Provide the (X, Y) coordinate of the cell's center where the given text is located.  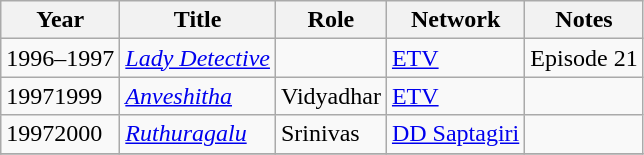
19972000 (60, 134)
Lady Detective (198, 58)
Title (198, 20)
Network (455, 20)
Vidyadhar (330, 96)
Episode 21 (584, 58)
19971999 (60, 96)
Notes (584, 20)
Srinivas (330, 134)
Year (60, 20)
1996–1997 (60, 58)
Ruthuragalu (198, 134)
Role (330, 20)
DD Saptagiri (455, 134)
Anveshitha (198, 96)
